Identify which cell holds the provided text, then report its [X, Y] central coordinate. 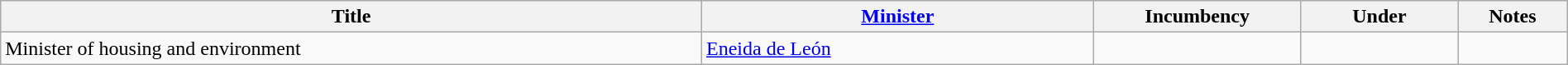
Title [351, 17]
Notes [1513, 17]
Minister of housing and environment [351, 48]
Eneida de León [898, 48]
Incumbency [1198, 17]
Minister [898, 17]
Under [1379, 17]
